Return the (x, y) coordinate for the center point of the cell that contains the specified text.  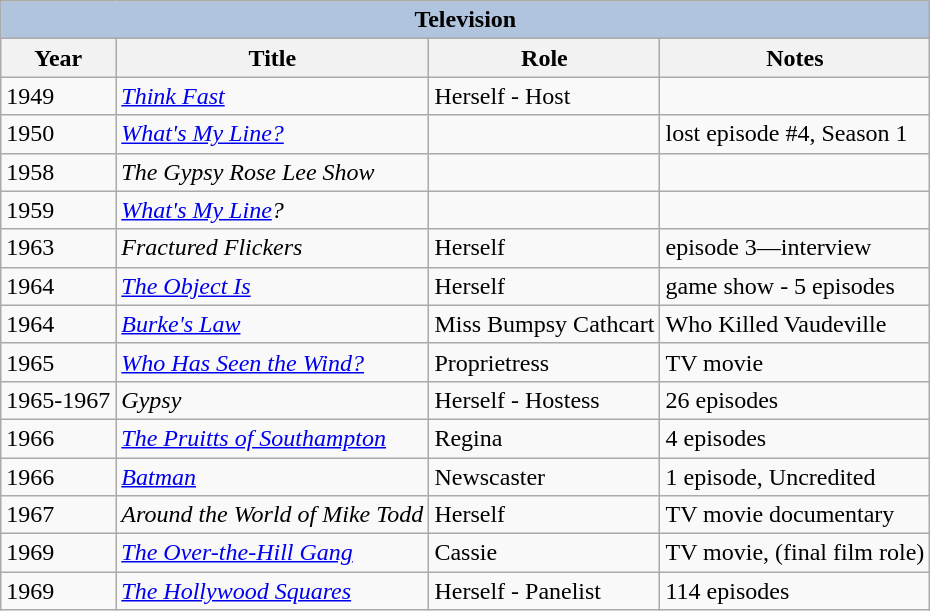
Who Has Seen the Wind? (272, 362)
Herself - Panelist (544, 591)
26 episodes (795, 400)
Around the World of Mike Todd (272, 515)
TV movie, (final film role) (795, 553)
Title (272, 58)
Miss Bumpsy Cathcart (544, 324)
1958 (58, 172)
Fractured Flickers (272, 248)
Gypsy (272, 400)
episode 3—interview (795, 248)
114 episodes (795, 591)
Burke's Law (272, 324)
Think Fast (272, 96)
1949 (58, 96)
1959 (58, 210)
Newscaster (544, 477)
1965-1967 (58, 400)
The Gypsy Rose Lee Show (272, 172)
The Pruitts of Southampton (272, 438)
TV movie (795, 362)
lost episode #4, Season 1 (795, 134)
Regina (544, 438)
Notes (795, 58)
Batman (272, 477)
Television (466, 20)
1967 (58, 515)
TV movie documentary (795, 515)
1 episode, Uncredited (795, 477)
game show - 5 episodes (795, 286)
The Object Is (272, 286)
4 episodes (795, 438)
Herself - Host (544, 96)
1963 (58, 248)
Who Killed Vaudeville (795, 324)
Role (544, 58)
The Hollywood Squares (272, 591)
Cassie (544, 553)
Year (58, 58)
1950 (58, 134)
1965 (58, 362)
Proprietress (544, 362)
The Over-the-Hill Gang (272, 553)
Herself - Hostess (544, 400)
